Provide the (X, Y) coordinate of the cell's center where the given text is located.  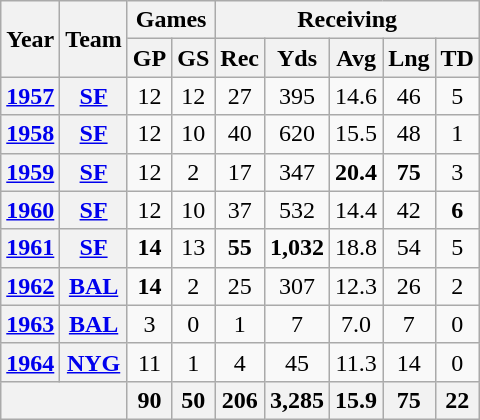
55 (240, 248)
1961 (30, 248)
532 (298, 210)
25 (240, 286)
Rec (240, 58)
17 (240, 172)
Lng (409, 58)
1957 (30, 96)
46 (409, 96)
Yds (298, 58)
Avg (356, 58)
90 (149, 400)
1958 (30, 134)
14.4 (356, 210)
NYG (94, 362)
27 (240, 96)
Team (94, 39)
Games (170, 20)
Year (30, 39)
TD (457, 58)
1962 (30, 286)
15.9 (356, 400)
18.8 (356, 248)
37 (240, 210)
13 (194, 248)
12.3 (356, 286)
307 (298, 286)
14.6 (356, 96)
50 (194, 400)
54 (409, 248)
15.5 (356, 134)
3,285 (298, 400)
7.0 (356, 324)
1960 (30, 210)
347 (298, 172)
40 (240, 134)
11 (149, 362)
1964 (30, 362)
11.3 (356, 362)
620 (298, 134)
206 (240, 400)
1959 (30, 172)
26 (409, 286)
1,032 (298, 248)
GS (194, 58)
1963 (30, 324)
Receiving (348, 20)
42 (409, 210)
395 (298, 96)
GP (149, 58)
45 (298, 362)
22 (457, 400)
48 (409, 134)
6 (457, 210)
4 (240, 362)
20.4 (356, 172)
